Return (X, Y) of the center of cell containing provided text 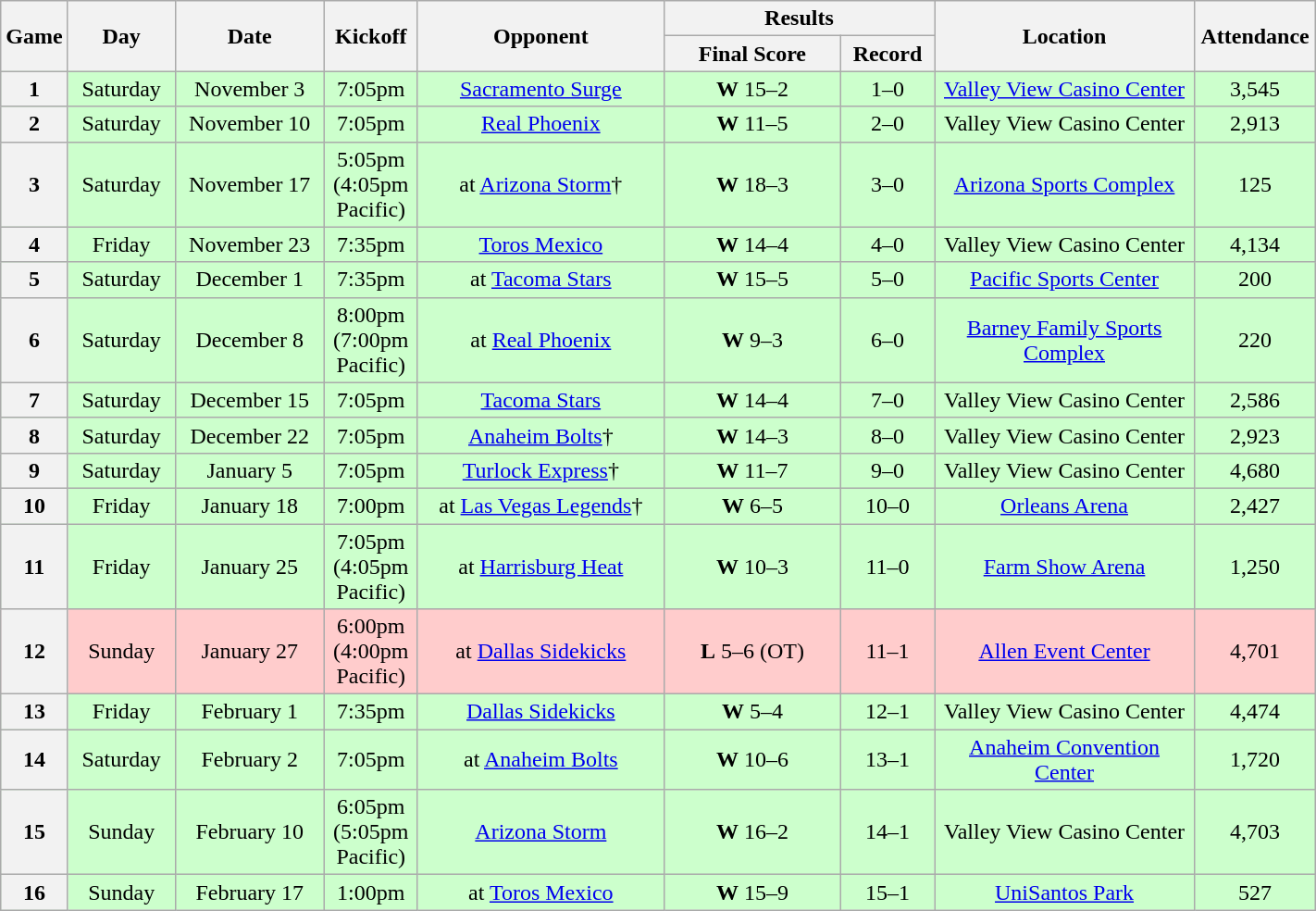
125 (1255, 184)
2,913 (1255, 124)
3,545 (1255, 89)
at Harrisburg Heat (540, 567)
6:00pm(4:00pm Pacific) (370, 652)
3–0 (887, 184)
8:00pm(7:00pm Pacific) (370, 340)
4–0 (887, 244)
W 10–6 (751, 759)
January 27 (250, 652)
8–0 (887, 435)
February 1 (250, 712)
Toros Mexico (540, 244)
Date (250, 36)
9–0 (887, 470)
1:00pm (370, 892)
Orleans Arena (1064, 505)
14 (34, 759)
4,703 (1255, 832)
1,720 (1255, 759)
8 (34, 435)
Opponent (540, 36)
Anaheim Bolts† (540, 435)
February 2 (250, 759)
6:05pm(5:05pm Pacific) (370, 832)
4,680 (1255, 470)
15 (34, 832)
December 15 (250, 400)
13–1 (887, 759)
527 (1255, 892)
January 5 (250, 470)
Arizona Storm (540, 832)
W 11–7 (751, 470)
W 15–5 (751, 280)
7 (34, 400)
7–0 (887, 400)
Sacramento Surge (540, 89)
Record (887, 54)
11–0 (887, 567)
November 17 (250, 184)
16 (34, 892)
December 8 (250, 340)
3 (34, 184)
13 (34, 712)
5 (34, 280)
at Tacoma Stars (540, 280)
2 (34, 124)
10–0 (887, 505)
Tacoma Stars (540, 400)
January 18 (250, 505)
December 22 (250, 435)
11 (34, 567)
W 15–2 (751, 89)
February 17 (250, 892)
Barney Family Sports Complex (1064, 340)
12–1 (887, 712)
220 (1255, 340)
February 10 (250, 832)
200 (1255, 280)
at Toros Mexico (540, 892)
4,701 (1255, 652)
at Dallas Sidekicks (540, 652)
4,474 (1255, 712)
W 6–5 (751, 505)
UniSantos Park (1064, 892)
November 10 (250, 124)
Final Score (751, 54)
Arizona Sports Complex (1064, 184)
W 18–3 (751, 184)
2–0 (887, 124)
Day (121, 36)
4,134 (1255, 244)
at Real Phoenix (540, 340)
6–0 (887, 340)
11–1 (887, 652)
Kickoff (370, 36)
January 25 (250, 567)
2,586 (1255, 400)
14–1 (887, 832)
5–0 (887, 280)
Allen Event Center (1064, 652)
W 9–3 (751, 340)
12 (34, 652)
Location (1064, 36)
1 (34, 89)
at Anaheim Bolts (540, 759)
6 (34, 340)
15–1 (887, 892)
November 23 (250, 244)
10 (34, 505)
W 5–4 (751, 712)
Dallas Sidekicks (540, 712)
7:00pm (370, 505)
W 14–3 (751, 435)
Game (34, 36)
7:05pm(4:05pm Pacific) (370, 567)
2,923 (1255, 435)
W 10–3 (751, 567)
Attendance (1255, 36)
Farm Show Arena (1064, 567)
W 16–2 (751, 832)
9 (34, 470)
December 1 (250, 280)
2,427 (1255, 505)
Results (799, 19)
W 15–9 (751, 892)
W 11–5 (751, 124)
L 5–6 (OT) (751, 652)
Anaheim Convention Center (1064, 759)
at Arizona Storm† (540, 184)
at Las Vegas Legends† (540, 505)
Real Phoenix (540, 124)
Turlock Express† (540, 470)
November 3 (250, 89)
1,250 (1255, 567)
1–0 (887, 89)
4 (34, 244)
5:05pm(4:05pm Pacific) (370, 184)
Pacific Sports Center (1064, 280)
